Find where the given text appears and provide that cell's center as (X, Y) coordinate. 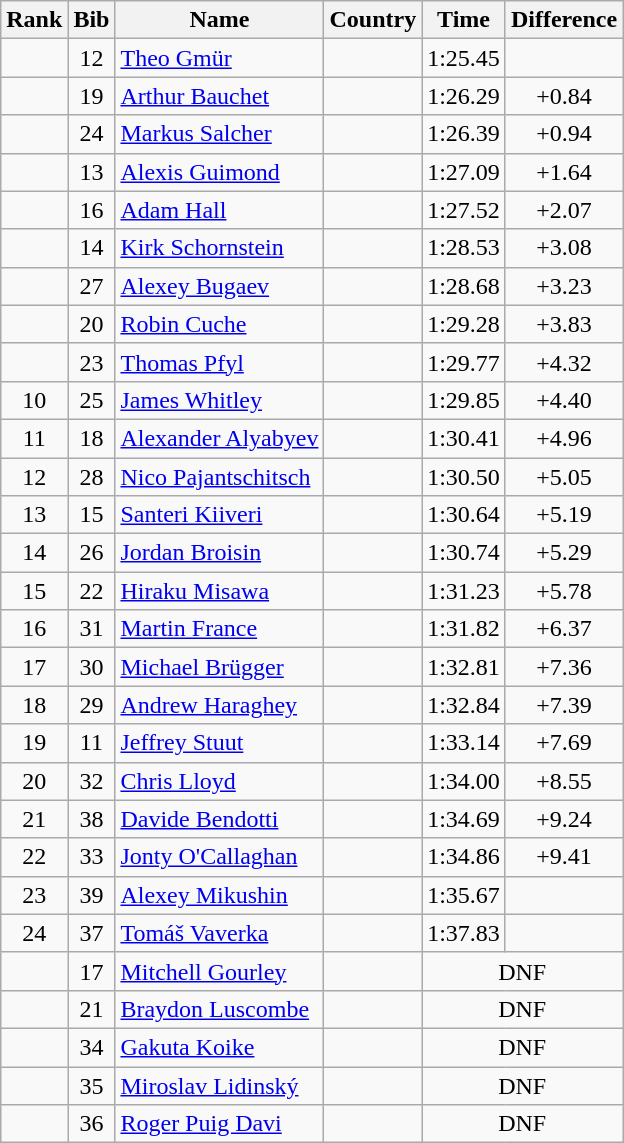
Kirk Schornstein (220, 248)
Roger Puig Davi (220, 1124)
Theo Gmür (220, 58)
Jeffrey Stuut (220, 743)
32 (92, 781)
+9.41 (564, 857)
+5.29 (564, 553)
+6.37 (564, 629)
1:33.14 (464, 743)
26 (92, 553)
Tomáš Vaverka (220, 933)
Jonty O'Callaghan (220, 857)
Difference (564, 20)
James Whitley (220, 400)
+2.07 (564, 210)
1:34.86 (464, 857)
38 (92, 819)
Country (373, 20)
1:28.53 (464, 248)
1:29.85 (464, 400)
+4.40 (564, 400)
Alexey Bugaev (220, 286)
Thomas Pfyl (220, 362)
25 (92, 400)
Mitchell Gourley (220, 971)
1:27.52 (464, 210)
+5.19 (564, 515)
Rank (34, 20)
1:28.68 (464, 286)
+3.08 (564, 248)
Andrew Haraghey (220, 705)
1:30.74 (464, 553)
10 (34, 400)
1:29.77 (464, 362)
1:35.67 (464, 895)
1:31.23 (464, 591)
Robin Cuche (220, 324)
1:37.83 (464, 933)
Bib (92, 20)
+4.96 (564, 438)
36 (92, 1124)
1:30.64 (464, 515)
Alexis Guimond (220, 172)
+4.32 (564, 362)
Adam Hall (220, 210)
1:34.00 (464, 781)
27 (92, 286)
1:31.82 (464, 629)
+5.78 (564, 591)
29 (92, 705)
+7.69 (564, 743)
Michael Brügger (220, 667)
Braydon Luscombe (220, 1009)
1:30.50 (464, 477)
Time (464, 20)
1:30.41 (464, 438)
+0.84 (564, 96)
+3.23 (564, 286)
Chris Lloyd (220, 781)
Alexey Mikushin (220, 895)
+8.55 (564, 781)
Hiraku Misawa (220, 591)
30 (92, 667)
Davide Bendotti (220, 819)
1:29.28 (464, 324)
34 (92, 1047)
1:27.09 (464, 172)
+5.05 (564, 477)
+3.83 (564, 324)
Gakuta Koike (220, 1047)
Markus Salcher (220, 134)
+0.94 (564, 134)
31 (92, 629)
1:32.84 (464, 705)
37 (92, 933)
39 (92, 895)
Miroslav Lidinský (220, 1085)
1:26.29 (464, 96)
35 (92, 1085)
1:25.45 (464, 58)
1:34.69 (464, 819)
+7.39 (564, 705)
Name (220, 20)
+7.36 (564, 667)
28 (92, 477)
Jordan Broisin (220, 553)
Martin France (220, 629)
Santeri Kiiveri (220, 515)
Nico Pajantschitsch (220, 477)
1:32.81 (464, 667)
1:26.39 (464, 134)
33 (92, 857)
+9.24 (564, 819)
+1.64 (564, 172)
Alexander Alyabyev (220, 438)
Arthur Bauchet (220, 96)
